Scan for the cell matching the given text and deliver its (X, Y) coordinate at center. 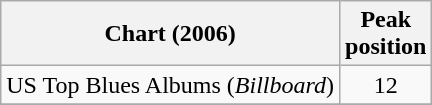
US Top Blues Albums (Billboard) (170, 85)
12 (386, 85)
Chart (2006) (170, 34)
Peakposition (386, 34)
